Identify which cell holds the provided text, then report its (x, y) central coordinate. 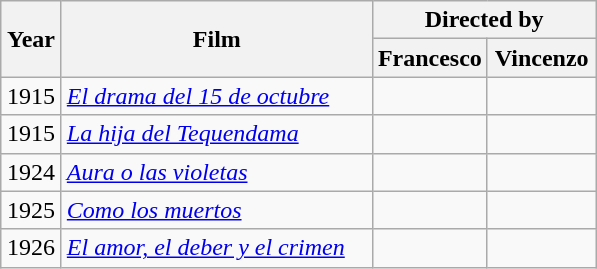
1925 (32, 210)
El amor, el deber y el crimen (216, 248)
1924 (32, 172)
La hija del Tequendama (216, 134)
Vincenzo (542, 58)
El drama del 15 de octubre (216, 96)
Directed by (484, 20)
Year (32, 39)
Film (216, 39)
Francesco (430, 58)
Aura o las violetas (216, 172)
1926 (32, 248)
Como los muertos (216, 210)
